Capture the cell that displays the provided text and extract its [x, y] central coordinate. 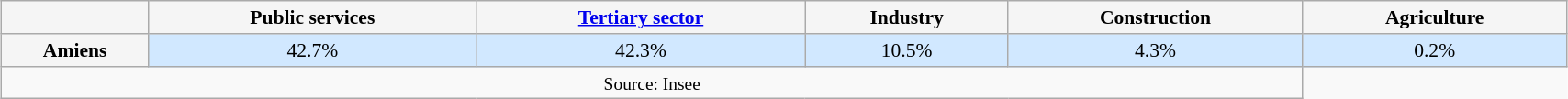
Public services [312, 17]
Industry [907, 17]
Agriculture [1435, 17]
Source: Insee [652, 82]
4.3% [1155, 50]
Amiens [75, 50]
Tertiary sector [641, 17]
0.2% [1435, 50]
42.3% [641, 50]
10.5% [907, 50]
42.7% [312, 50]
Construction [1155, 17]
